For the text-containing cell, return its midpoint in [X, Y] coordinate format. 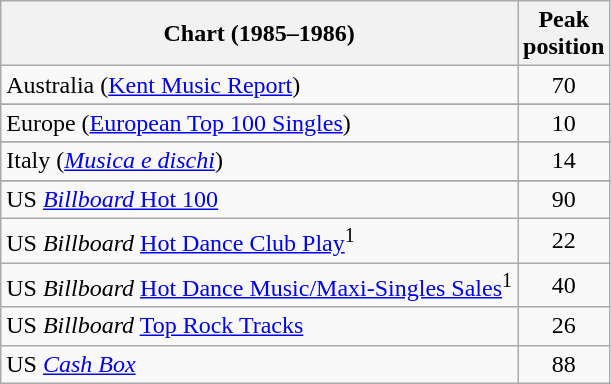
US Cash Box [260, 364]
Peakposition [564, 34]
Chart (1985–1986) [260, 34]
14 [564, 161]
Europe (European Top 100 Singles) [260, 123]
Italy (Musica e dischi) [260, 161]
US Billboard Hot 100 [260, 199]
40 [564, 286]
10 [564, 123]
Australia (Kent Music Report) [260, 85]
US Billboard Hot Dance Club Play1 [260, 240]
88 [564, 364]
90 [564, 199]
US Billboard Hot Dance Music/Maxi-Singles Sales1 [260, 286]
US Billboard Top Rock Tracks [260, 326]
70 [564, 85]
26 [564, 326]
22 [564, 240]
